From the cell containing the given text, extract its center point as (X, Y) coordinate. 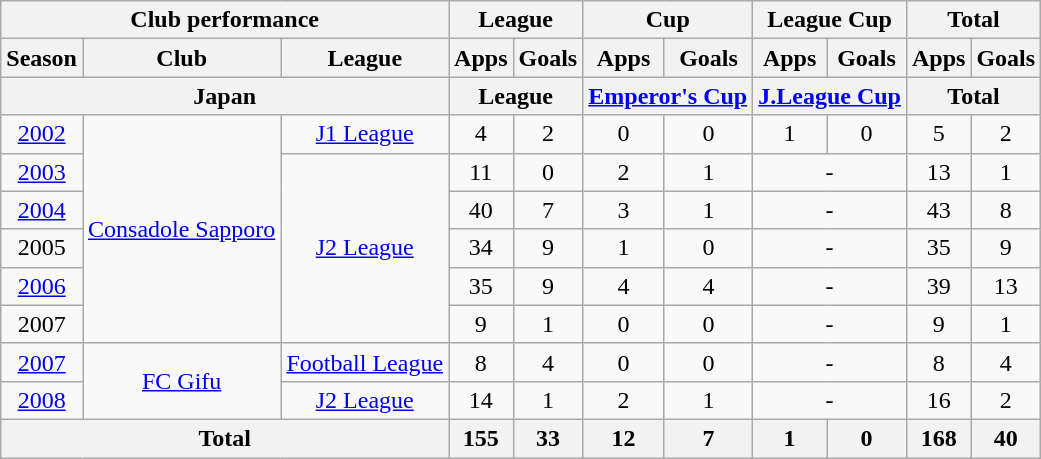
43 (938, 210)
168 (938, 438)
FC Gifu (181, 381)
Emperor's Cup (668, 96)
12 (624, 438)
2005 (42, 248)
11 (481, 172)
33 (548, 438)
J1 League (365, 134)
155 (481, 438)
Season (42, 58)
39 (938, 286)
J.League Cup (830, 96)
2002 (42, 134)
2008 (42, 400)
3 (624, 210)
2006 (42, 286)
Japan (225, 96)
Club performance (225, 20)
5 (938, 134)
14 (481, 400)
34 (481, 248)
Football League (365, 362)
League Cup (830, 20)
Consadole Sapporo (181, 229)
2003 (42, 172)
Cup (668, 20)
Club (181, 58)
2004 (42, 210)
16 (938, 400)
